Return (x, y) of the center of cell containing provided text 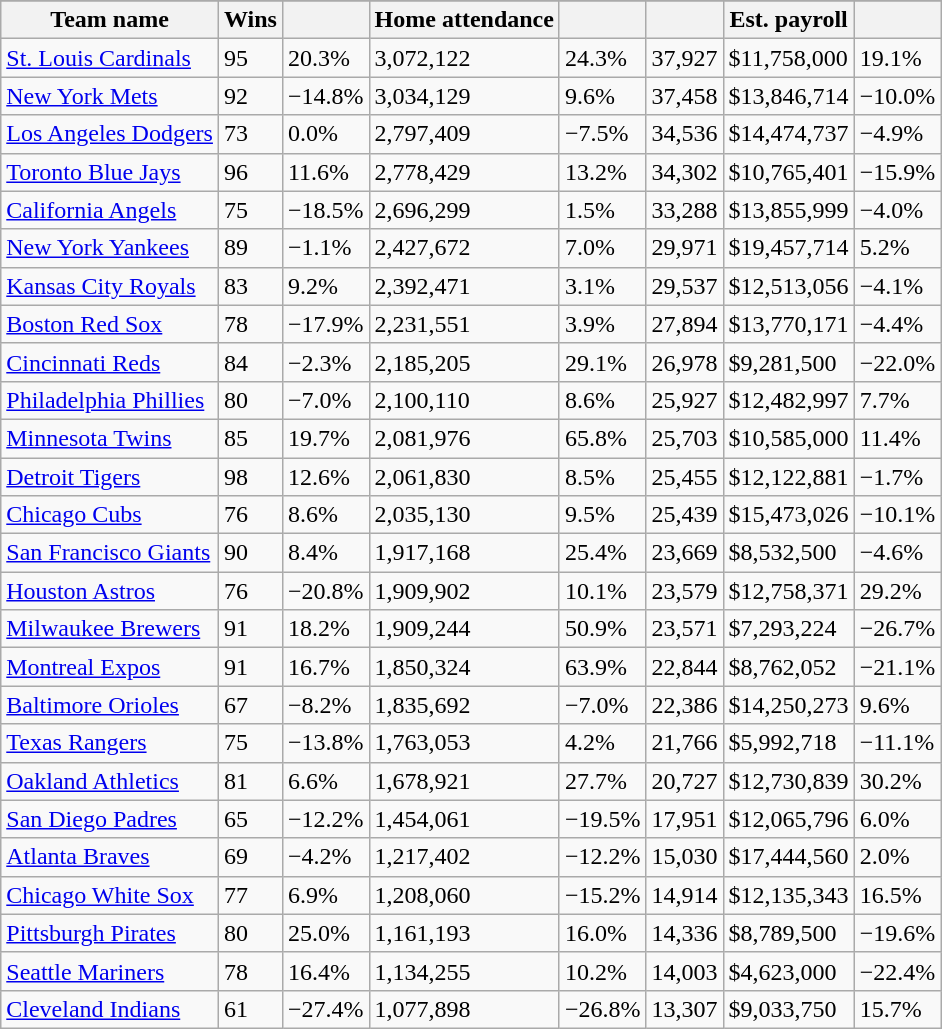
−8.2% (326, 705)
San Diego Padres (110, 819)
14,914 (684, 895)
11.6% (326, 172)
9.2% (326, 286)
$13,770,171 (788, 324)
−4.1% (898, 286)
Cleveland Indians (110, 1009)
$12,065,796 (788, 819)
92 (250, 96)
−4.9% (898, 134)
−7.5% (602, 134)
2,061,830 (464, 477)
90 (250, 553)
Houston Astros (110, 591)
−10.1% (898, 515)
24.3% (602, 58)
18.2% (326, 629)
−27.4% (326, 1009)
61 (250, 1009)
2,100,110 (464, 400)
98 (250, 477)
1,077,898 (464, 1009)
−4.4% (898, 324)
Chicago Cubs (110, 515)
1,217,402 (464, 857)
−21.1% (898, 667)
25,439 (684, 515)
3,072,122 (464, 58)
2,392,471 (464, 286)
1,909,244 (464, 629)
50.9% (602, 629)
$13,846,714 (788, 96)
29.2% (898, 591)
26,978 (684, 362)
−26.8% (602, 1009)
14,003 (684, 971)
−20.8% (326, 591)
$19,457,714 (788, 248)
77 (250, 895)
7.0% (602, 248)
9.5% (602, 515)
Philadelphia Phillies (110, 400)
1,208,060 (464, 895)
−13.8% (326, 743)
3.1% (602, 286)
$12,122,881 (788, 477)
8.4% (326, 553)
$9,281,500 (788, 362)
−22.0% (898, 362)
$12,513,056 (788, 286)
25,455 (684, 477)
65 (250, 819)
New York Yankees (110, 248)
$10,765,401 (788, 172)
−11.1% (898, 743)
−10.0% (898, 96)
37,458 (684, 96)
$8,532,500 (788, 553)
Seattle Mariners (110, 971)
−14.8% (326, 96)
2,696,299 (464, 210)
85 (250, 438)
5.2% (898, 248)
$15,473,026 (788, 515)
83 (250, 286)
2,185,205 (464, 362)
6.0% (898, 819)
$11,758,000 (788, 58)
2,231,551 (464, 324)
California Angels (110, 210)
23,669 (684, 553)
$12,482,997 (788, 400)
6.6% (326, 781)
23,571 (684, 629)
−15.9% (898, 172)
81 (250, 781)
2,778,429 (464, 172)
65.8% (602, 438)
$12,758,371 (788, 591)
San Francisco Giants (110, 553)
2,797,409 (464, 134)
−26.7% (898, 629)
12.6% (326, 477)
2,081,976 (464, 438)
73 (250, 134)
96 (250, 172)
$8,762,052 (788, 667)
15.7% (898, 1009)
2.0% (898, 857)
21,766 (684, 743)
−17.9% (326, 324)
−19.5% (602, 819)
$14,474,737 (788, 134)
Atlanta Braves (110, 857)
14,336 (684, 933)
84 (250, 362)
13,307 (684, 1009)
1,161,193 (464, 933)
−18.5% (326, 210)
Boston Red Sox (110, 324)
27,894 (684, 324)
30.2% (898, 781)
1,850,324 (464, 667)
16.5% (898, 895)
0.0% (326, 134)
29.1% (602, 362)
Toronto Blue Jays (110, 172)
16.0% (602, 933)
1,763,053 (464, 743)
Est. payroll (788, 20)
19.7% (326, 438)
25.0% (326, 933)
16.4% (326, 971)
17,951 (684, 819)
10.2% (602, 971)
−2.3% (326, 362)
10.1% (602, 591)
33,288 (684, 210)
37,927 (684, 58)
1.5% (602, 210)
3,034,129 (464, 96)
Minnesota Twins (110, 438)
1,134,255 (464, 971)
Oakland Athletics (110, 781)
25,927 (684, 400)
−19.6% (898, 933)
$12,135,343 (788, 895)
11.4% (898, 438)
St. Louis Cardinals (110, 58)
6.9% (326, 895)
2,035,130 (464, 515)
Team name (110, 20)
23,579 (684, 591)
−4.2% (326, 857)
95 (250, 58)
−1.1% (326, 248)
3.9% (602, 324)
25,703 (684, 438)
$10,585,000 (788, 438)
19.1% (898, 58)
Texas Rangers (110, 743)
Baltimore Orioles (110, 705)
Milwaukee Brewers (110, 629)
63.9% (602, 667)
25.4% (602, 553)
Home attendance (464, 20)
16.7% (326, 667)
4.2% (602, 743)
$8,789,500 (788, 933)
Cincinnati Reds (110, 362)
−4.6% (898, 553)
1,835,692 (464, 705)
Detroit Tigers (110, 477)
29,971 (684, 248)
22,844 (684, 667)
27.7% (602, 781)
$17,444,560 (788, 857)
Chicago White Sox (110, 895)
New York Mets (110, 96)
1,454,061 (464, 819)
Wins (250, 20)
Los Angeles Dodgers (110, 134)
1,917,168 (464, 553)
$9,033,750 (788, 1009)
Kansas City Royals (110, 286)
−4.0% (898, 210)
15,030 (684, 857)
$7,293,224 (788, 629)
20.3% (326, 58)
20,727 (684, 781)
$5,992,718 (788, 743)
13.2% (602, 172)
2,427,672 (464, 248)
−15.2% (602, 895)
89 (250, 248)
69 (250, 857)
34,302 (684, 172)
Montreal Expos (110, 667)
1,909,902 (464, 591)
−1.7% (898, 477)
$14,250,273 (788, 705)
8.5% (602, 477)
22,386 (684, 705)
$4,623,000 (788, 971)
67 (250, 705)
34,536 (684, 134)
7.7% (898, 400)
$12,730,839 (788, 781)
29,537 (684, 286)
$13,855,999 (788, 210)
−22.4% (898, 971)
Pittsburgh Pirates (110, 933)
1,678,921 (464, 781)
